For the text-containing cell, return its midpoint in [X, Y] coordinate format. 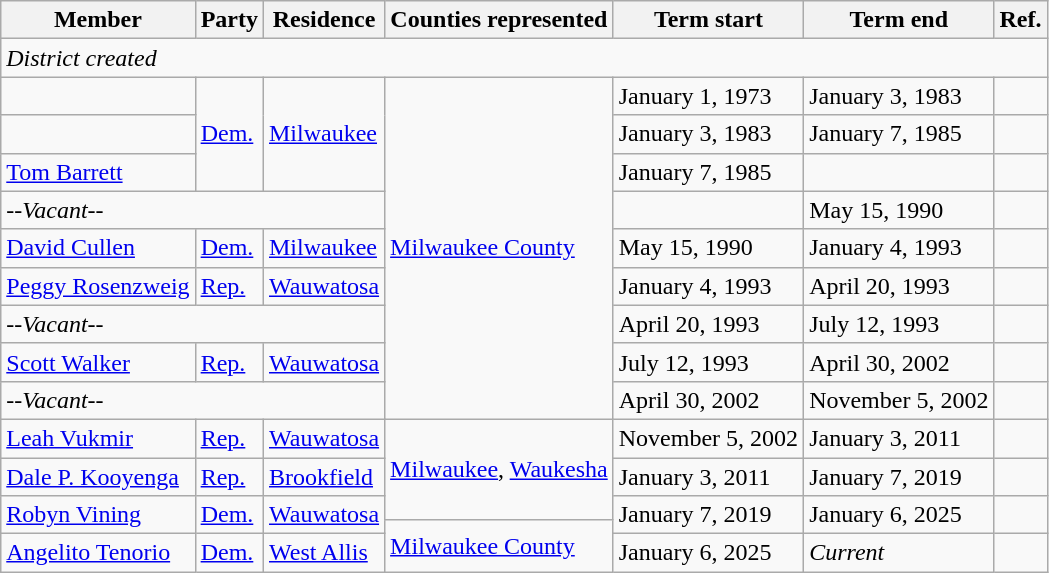
Tom Barrett [98, 172]
Robyn Vining [98, 515]
Term end [899, 20]
Peggy Rosenzweig [98, 286]
Scott Walker [98, 362]
West Allis [324, 553]
Residence [324, 20]
Member [98, 20]
Milwaukee, Waukesha [500, 469]
Party [229, 20]
Leah Vukmir [98, 438]
Angelito Tenorio [98, 553]
Counties represented [500, 20]
Brookfield [324, 477]
Dale P. Kooyenga [98, 477]
District created [524, 58]
Term start [708, 20]
January 1, 1973 [708, 96]
Ref. [1020, 20]
Current [899, 553]
David Cullen [98, 248]
